Locate the cell with the specified text and output its (x, y) center coordinate. 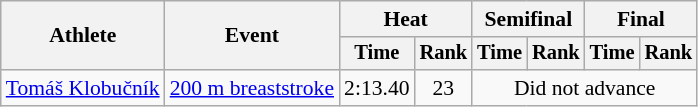
Final (641, 19)
2:13.40 (376, 88)
200 m breaststroke (252, 88)
Event (252, 36)
Tomáš Klobučník (83, 88)
Athlete (83, 36)
Did not advance (584, 88)
Heat (406, 19)
Semifinal (528, 19)
23 (444, 88)
